Provide the (X, Y) coordinate of the cell's center where the given text is located.  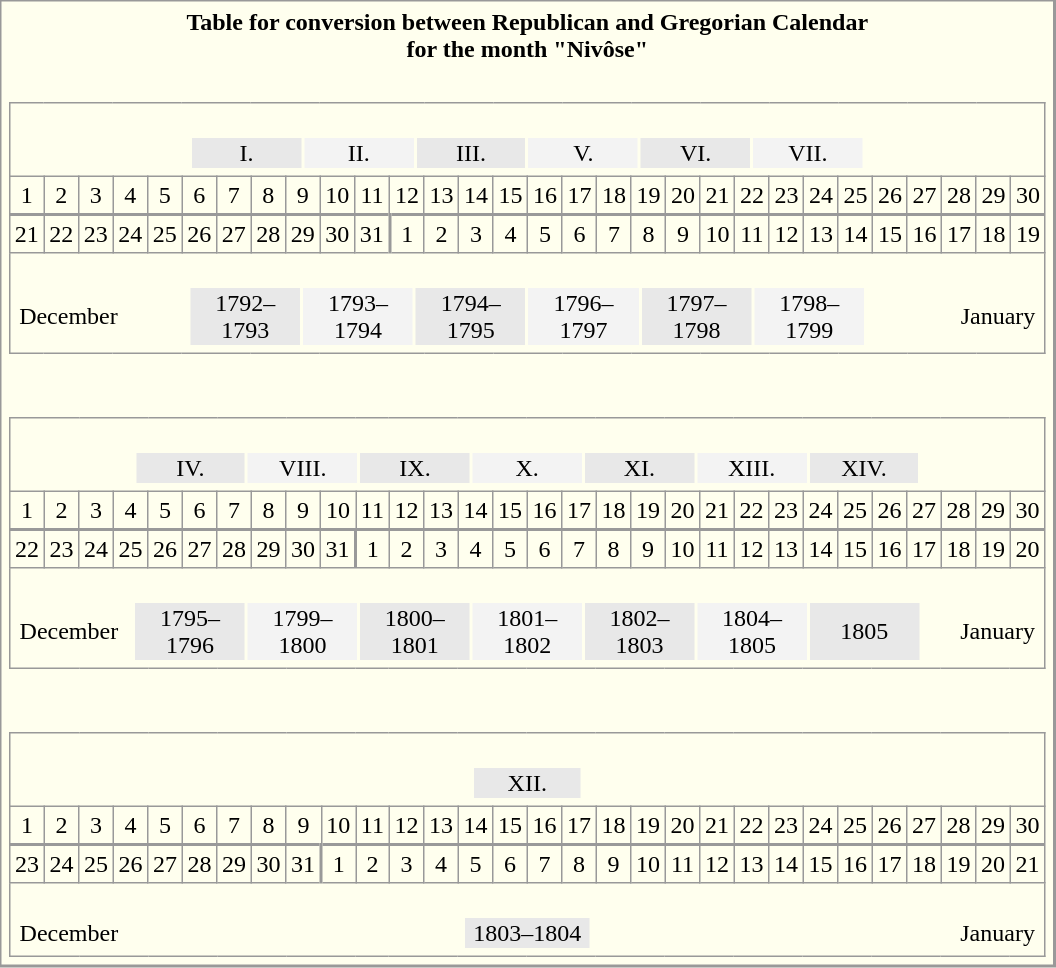
1799–1800 (302, 632)
XIV. (864, 468)
1796–1797 (584, 316)
VII. (808, 153)
Table for conversion between Republican and Gregorian Calendar for the month "Nivôse" (527, 36)
I. II. III. V. VI. VII. (527, 140)
1801–1802 (526, 632)
XIII. (752, 468)
II. (358, 153)
1797–1798 (697, 316)
1792–1793 (245, 316)
IV. (190, 468)
1802–1803 (640, 632)
1800–1801 (414, 632)
VI. (696, 153)
IV. VIII. IX. X. XI. XIII. XIV. (528, 455)
1803–1804 (527, 933)
X. (528, 468)
1804–1805 (752, 632)
IX. (414, 468)
December 1803–1804 January (528, 920)
1793–1794 (358, 316)
December 1795–1796 1799–1800 1800–1801 1801–1802 1802–1803 1804–1805 1805 January (528, 618)
III. (470, 153)
I. (246, 153)
1795–1796 (190, 632)
VIII. (302, 468)
1794–1795 (471, 316)
1798–1799 (809, 316)
V. (584, 153)
December 1792–1793 1793–1794 1794–1795 1796–1797 1797–1798 1798–1799 January (527, 303)
1805 (864, 632)
XI. (640, 468)
